Pinpoint the cell where the given text exists, returning its [x, y] midpoint coordinate. 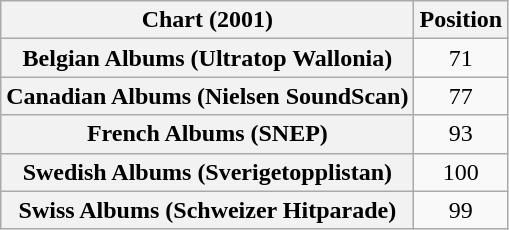
Belgian Albums (Ultratop Wallonia) [208, 58]
93 [461, 134]
71 [461, 58]
99 [461, 210]
Swedish Albums (Sverigetopplistan) [208, 172]
Canadian Albums (Nielsen SoundScan) [208, 96]
Swiss Albums (Schweizer Hitparade) [208, 210]
100 [461, 172]
77 [461, 96]
Position [461, 20]
French Albums (SNEP) [208, 134]
Chart (2001) [208, 20]
